Capture the cell that displays the provided text and extract its (x, y) central coordinate. 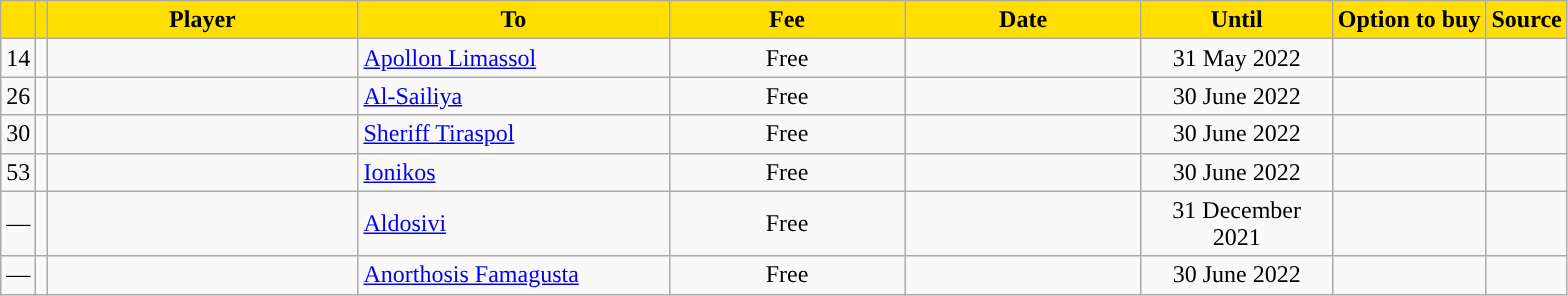
31 December 2021 (1236, 224)
53 (18, 172)
Sheriff Tiraspol (514, 134)
26 (18, 96)
Apollon Limassol (514, 58)
Aldosivi (514, 224)
Ionikos (514, 172)
Source (1526, 20)
Player (202, 20)
To (514, 20)
Option to buy (1409, 20)
Until (1236, 20)
Al-Sailiya (514, 96)
31 May 2022 (1236, 58)
30 (18, 134)
14 (18, 58)
Fee (787, 20)
Anorthosis Famagusta (514, 275)
Date (1023, 20)
